Search for the cell housing the specified text and yield its [X, Y] center coordinate. 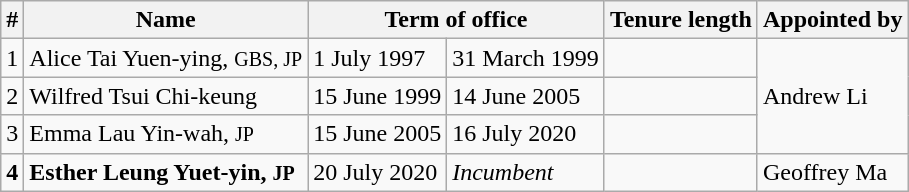
16 July 2020 [526, 134]
15 June 2005 [378, 134]
Geoffrey Ma [832, 172]
Wilfred Tsui Chi-keung [166, 96]
15 June 1999 [378, 96]
Tenure length [680, 20]
Esther Leung Yuet-yin, JP [166, 172]
Term of office [456, 20]
3 [12, 134]
Appointed by [832, 20]
Emma Lau Yin-wah, JP [166, 134]
Incumbent [526, 172]
14 June 2005 [526, 96]
2 [12, 96]
1 [12, 58]
20 July 2020 [378, 172]
1 July 1997 [378, 58]
Alice Tai Yuen-ying, GBS, JP [166, 58]
Name [166, 20]
4 [12, 172]
31 March 1999 [526, 58]
Andrew Li [832, 96]
# [12, 20]
